Extract the (X, Y) coordinate from the center of the cell holding the provided text.  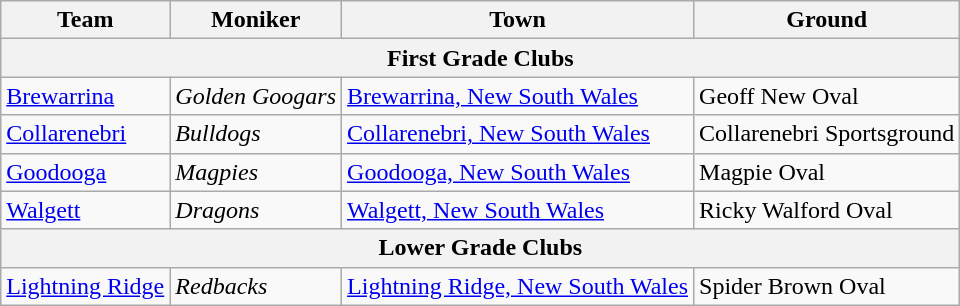
Redbacks (256, 286)
Moniker (256, 20)
Goodooga (86, 172)
Brewarrina, New South Wales (518, 96)
Ricky Walford Oval (827, 210)
Dragons (256, 210)
Lower Grade Clubs (480, 248)
Lightning Ridge (86, 286)
Walgett (86, 210)
First Grade Clubs (480, 58)
Spider Brown Oval (827, 286)
Town (518, 20)
Geoff New Oval (827, 96)
Goodooga, New South Wales (518, 172)
Magpie Oval (827, 172)
Collarenebri, New South Wales (518, 134)
Bulldogs (256, 134)
Collarenebri Sportsground (827, 134)
Magpies (256, 172)
Brewarrina (86, 96)
Golden Googars (256, 96)
Ground (827, 20)
Collarenebri (86, 134)
Team (86, 20)
Lightning Ridge, New South Wales (518, 286)
Walgett, New South Wales (518, 210)
